Return the (X, Y) coordinate for the center point of the cell that contains the specified text.  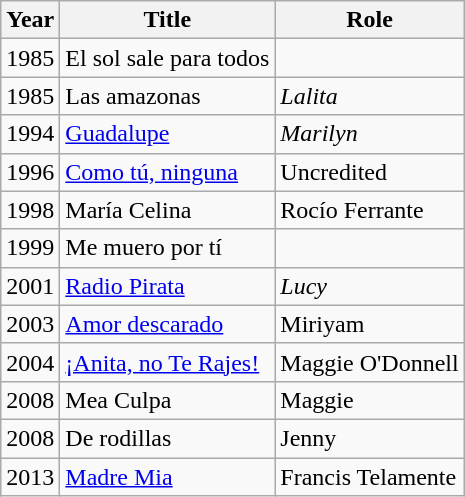
Marilyn (370, 134)
Francis Telamente (370, 477)
El sol sale para todos (168, 58)
Radio Pirata (168, 286)
Rocío Ferrante (370, 210)
Uncredited (370, 172)
Guadalupe (168, 134)
¡Anita, no Te Rajes! (168, 362)
2004 (30, 362)
1998 (30, 210)
Me muero por tí (168, 248)
De rodillas (168, 438)
Maggie O'Donnell (370, 362)
Miriyam (370, 324)
1996 (30, 172)
Mea Culpa (168, 400)
2001 (30, 286)
Lalita (370, 96)
Maggie (370, 400)
María Celina (168, 210)
Amor descarado (168, 324)
Role (370, 20)
Como tú, ninguna (168, 172)
Las amazonas (168, 96)
1999 (30, 248)
2013 (30, 477)
Jenny (370, 438)
Title (168, 20)
Lucy (370, 286)
2003 (30, 324)
Year (30, 20)
1994 (30, 134)
Madre Mia (168, 477)
